Search for the cell housing the specified text and yield its (X, Y) center coordinate. 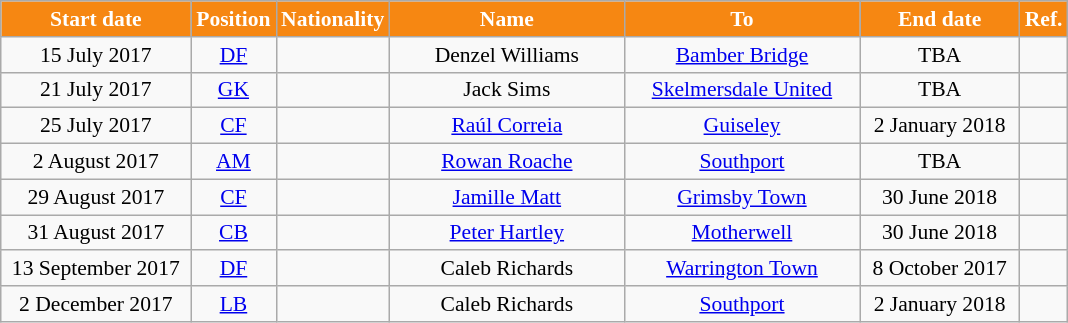
25 July 2017 (96, 126)
2 December 2017 (96, 304)
21 July 2017 (96, 90)
29 August 2017 (96, 197)
Rowan Roache (506, 162)
Position (234, 19)
AM (234, 162)
Jamille Matt (506, 197)
Denzel Williams (506, 55)
Warrington Town (742, 269)
GK (234, 90)
13 September 2017 (96, 269)
Bamber Bridge (742, 55)
Ref. (1044, 19)
To (742, 19)
Name (506, 19)
8 October 2017 (940, 269)
End date (940, 19)
Raúl Correia (506, 126)
Guiseley (742, 126)
CB (234, 233)
Jack Sims (506, 90)
LB (234, 304)
Peter Hartley (506, 233)
31 August 2017 (96, 233)
Nationality (332, 19)
2 August 2017 (96, 162)
Start date (96, 19)
Grimsby Town (742, 197)
15 July 2017 (96, 55)
Skelmersdale United (742, 90)
Motherwell (742, 233)
